Identify which cell holds the provided text, then report its [X, Y] central coordinate. 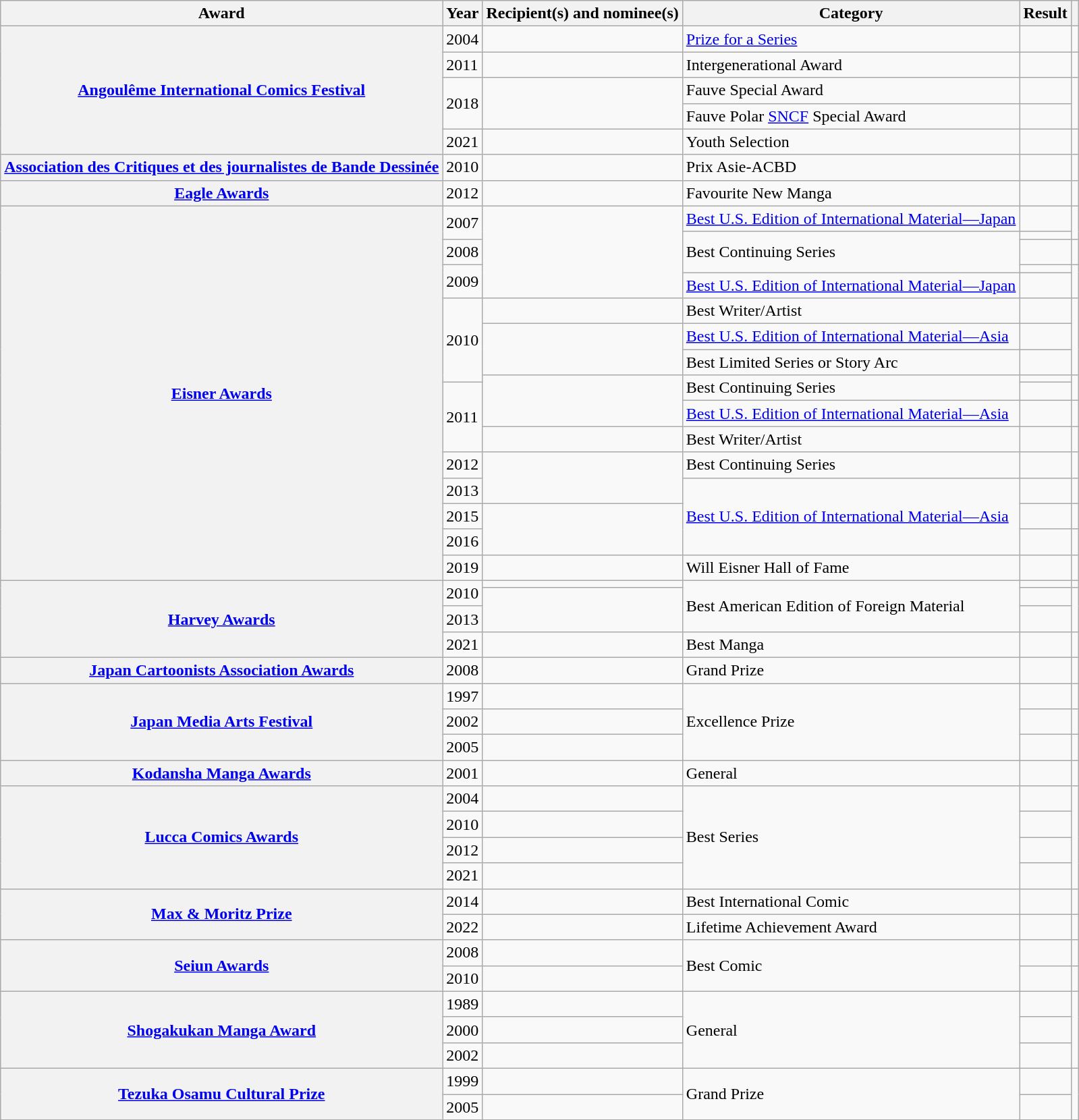
1989 [463, 1004]
Excellence Prize [851, 721]
Association des Critiques et des journalistes de Bande Dessinée [221, 167]
Year [463, 13]
2001 [463, 773]
Will Eisner Hall of Fame [851, 567]
2000 [463, 1030]
1999 [463, 1081]
Prize for a Series [851, 39]
1997 [463, 696]
Japan Cartoonists Association Awards [221, 670]
2009 [463, 281]
Fauve Polar SNCF Special Award [851, 116]
2016 [463, 542]
Best Series [851, 837]
Best Limited Series or Story Arc [851, 362]
Award [221, 13]
Eagle Awards [221, 193]
Kodansha Manga Awards [221, 773]
2019 [463, 567]
Youth Selection [851, 142]
2015 [463, 516]
Harvey Awards [221, 619]
2018 [463, 103]
Favourite New Manga [851, 193]
Best International Comic [851, 901]
Recipient(s) and nominee(s) [582, 13]
2014 [463, 901]
2022 [463, 927]
Best American Edition of Foreign Material [851, 606]
Result [1045, 13]
Eisner Awards [221, 393]
2007 [463, 223]
Angoulême International Comics Festival [221, 90]
Seiun Awards [221, 965]
Japan Media Arts Festival [221, 721]
Category [851, 13]
Shogakukan Manga Award [221, 1030]
Lifetime Achievement Award [851, 927]
Lucca Comics Awards [221, 837]
Max & Moritz Prize [221, 914]
Intergenerational Award [851, 65]
Prix Asie-ACBD [851, 167]
Tezuka Osamu Cultural Prize [221, 1094]
Fauve Special Award [851, 90]
Best Manga [851, 644]
Best Comic [851, 965]
